Return the (X, Y) coordinate for the center point of the cell that contains the specified text.  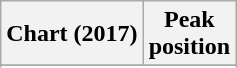
Peak position (189, 34)
Chart (2017) (72, 34)
